From the cell containing the given text, extract its center point as (X, Y) coordinate. 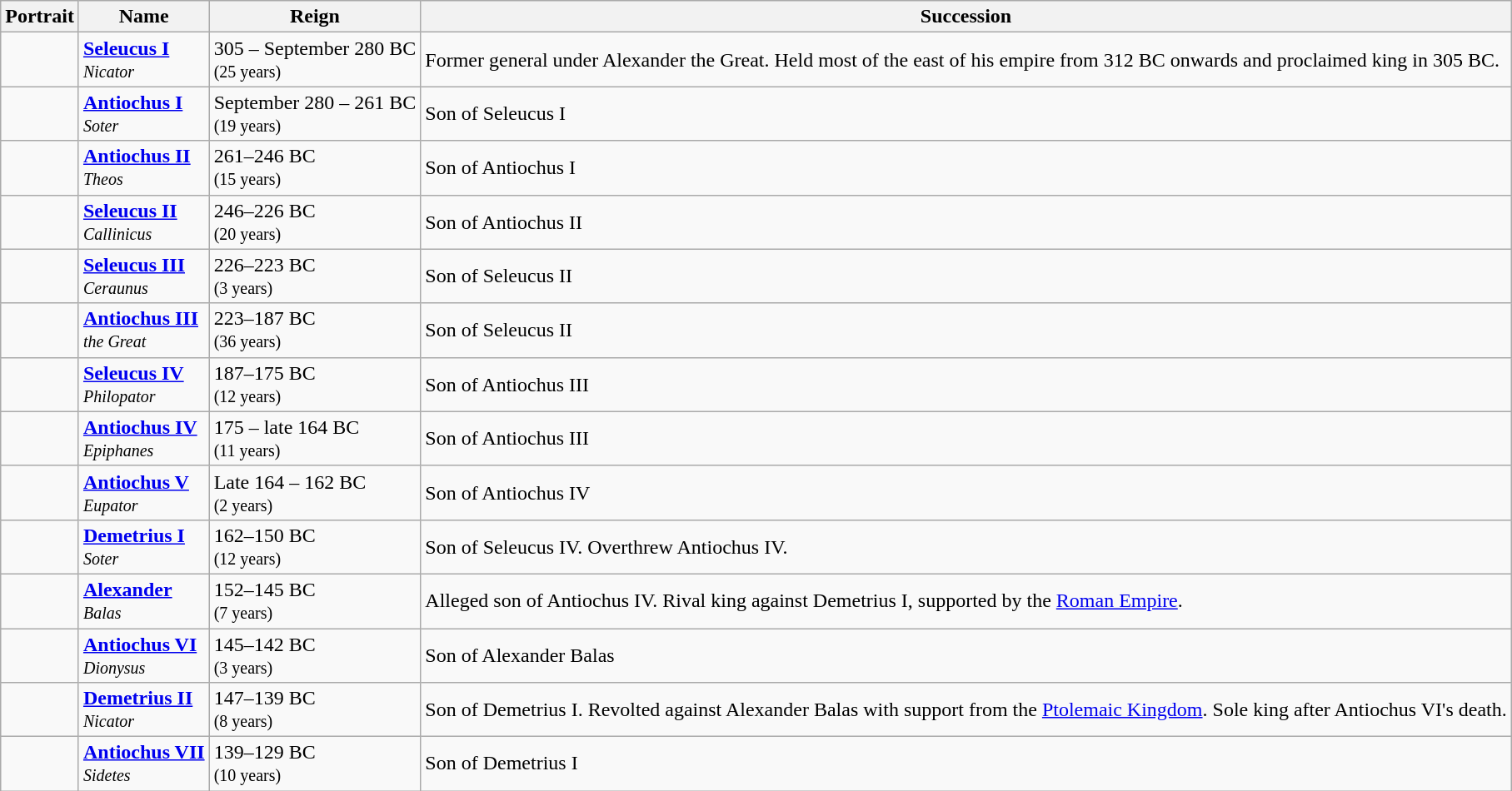
Son of Antiochus II (966, 221)
Demetrius IINicator (143, 709)
152–145 BC(7 years) (315, 601)
175 – late 164 BC(11 years) (315, 438)
Son of Seleucus IV. Overthrew Antiochus IV. (966, 546)
Antiochus IIIthe Great (143, 330)
Antiochus IVEpiphanes (143, 438)
Son of Demetrius I. Revolted against Alexander Balas with support from the Ptolemaic Kingdom. Sole king after Antiochus VI's death. (966, 709)
139–129 BC(10 years) (315, 764)
162–150 BC(12 years) (315, 546)
Seleucus IVPhilopator (143, 385)
305 – September 280 BC(25 years) (315, 60)
Former general under Alexander the Great. Held most of the east of his empire from 312 BC onwards and proclaimed king in 305 BC. (966, 60)
Son of Demetrius I (966, 764)
Antiochus VIDionysus (143, 654)
Portrait (40, 17)
261–246 BC(15 years) (315, 168)
Demetrius ISoter (143, 546)
Name (143, 17)
Antiochus ISoter (143, 113)
Late 164 – 162 BC(2 years) (315, 493)
September 280 – 261 BC(19 years) (315, 113)
246–226 BC(20 years) (315, 221)
AlexanderBalas (143, 601)
Antiochus IITheos (143, 168)
Alleged son of Antiochus IV. Rival king against Demetrius I, supported by the Roman Empire. (966, 601)
Seleucus IICallinicus (143, 221)
Seleucus INicator (143, 60)
223–187 BC(36 years) (315, 330)
Antiochus VEupator (143, 493)
Son of Antiochus I (966, 168)
Antiochus VIISidetes (143, 764)
Son of Seleucus I (966, 113)
226–223 BC(3 years) (315, 276)
145–142 BC(3 years) (315, 654)
Son of Antiochus IV (966, 493)
Reign (315, 17)
187–175 BC(12 years) (315, 385)
147–139 BC(8 years) (315, 709)
Seleucus IIICeraunus (143, 276)
Succession (966, 17)
Son of Alexander Balas (966, 654)
